Provide the (X, Y) coordinate of the cell's center where the given text is located.  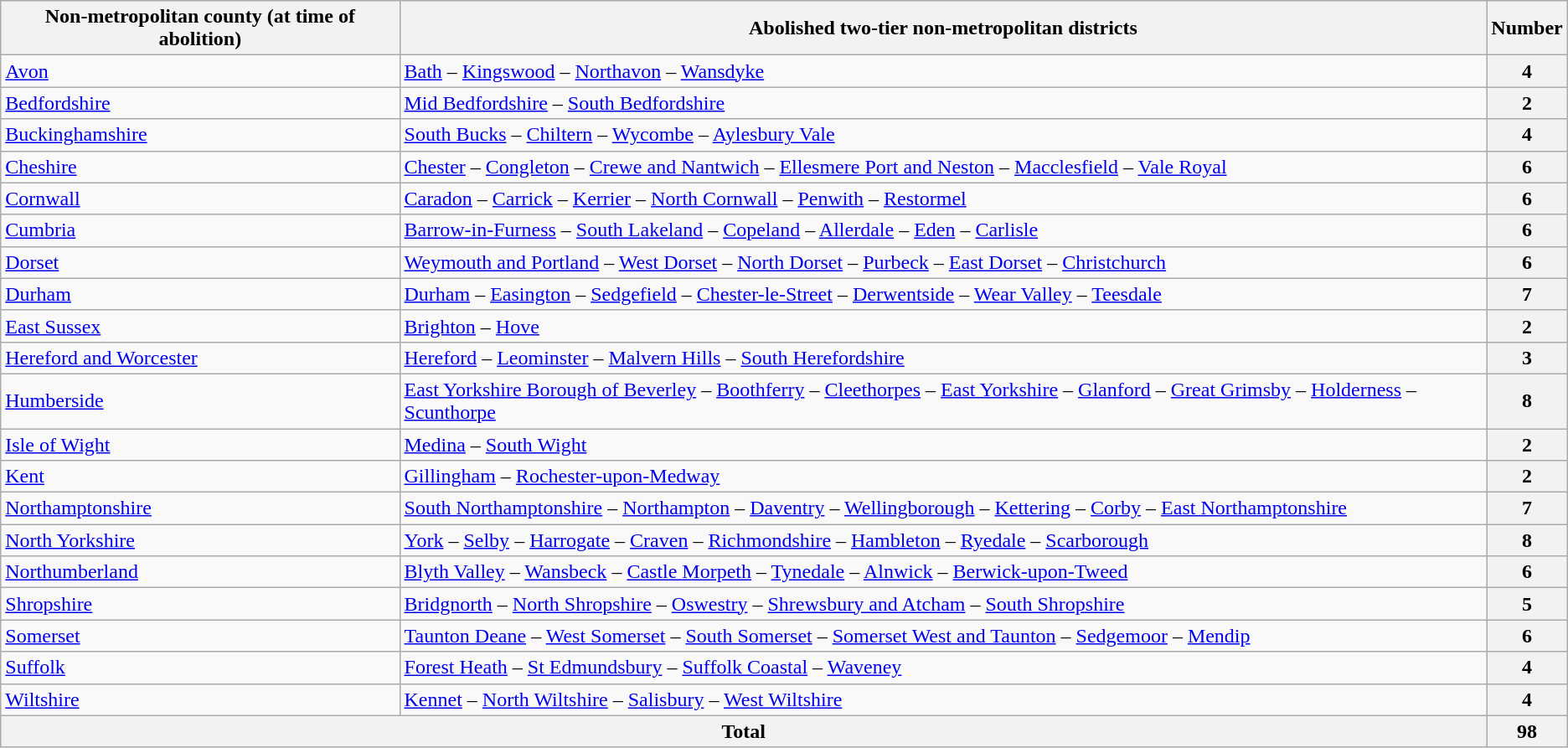
Dorset (200, 262)
Total (744, 731)
Humberside (200, 400)
Somerset (200, 636)
Blyth Valley – Wansbeck – Castle Morpeth – Tynedale – Alnwick – Berwick-upon-Tweed (943, 572)
Forest Heath – St Edmundsbury – Suffolk Coastal – Waveney (943, 668)
Medina – South Wight (943, 445)
East Yorkshire Borough of Beverley – Boothferry – Cleethorpes – East Yorkshire – Glanford – Great Grimsby – Holderness – Scunthorpe (943, 400)
Avon (200, 71)
Gillingham – Rochester-upon-Medway (943, 477)
98 (1527, 731)
Chester – Congleton – Crewe and Nantwich – Ellesmere Port and Neston – Macclesfield – Vale Royal (943, 167)
Cornwall (200, 199)
Wiltshire (200, 699)
Weymouth and Portland – West Dorset – North Dorset – Purbeck – East Dorset – Christchurch (943, 262)
Bridgnorth – North Shropshire – Oswestry – Shrewsbury and Atcham – South Shropshire (943, 604)
Hereford and Worcester (200, 358)
Non-metropolitan county (at time of abolition) (200, 28)
Number (1527, 28)
Bath – Kingswood – Northavon – Wansdyke (943, 71)
Taunton Deane – West Somerset – South Somerset – Somerset West and Taunton – Sedgemoor – Mendip (943, 636)
Buckinghamshire (200, 135)
Hereford – Leominster – Malvern Hills – South Herefordshire (943, 358)
Bedfordshire (200, 103)
Cheshire (200, 167)
Suffolk (200, 668)
York – Selby – Harrogate – Craven – Richmondshire – Hambleton – Ryedale – Scarborough (943, 540)
Abolished two-tier non-metropolitan districts (943, 28)
Mid Bedfordshire – South Bedfordshire (943, 103)
South Bucks – Chiltern – Wycombe – Aylesbury Vale (943, 135)
East Sussex (200, 326)
Brighton – Hove (943, 326)
5 (1527, 604)
Northumberland (200, 572)
Isle of Wight (200, 445)
Shropshire (200, 604)
North Yorkshire (200, 540)
Durham (200, 294)
Cumbria (200, 230)
3 (1527, 358)
South Northamptonshire – Northampton – Daventry – Wellingborough – Kettering – Corby – East Northamptonshire (943, 508)
Caradon – Carrick – Kerrier – North Cornwall – Penwith – Restormel (943, 199)
Kennet – North Wiltshire – Salisbury – West Wiltshire (943, 699)
Northamptonshire (200, 508)
Barrow-in-Furness – South Lakeland – Copeland – Allerdale – Eden – Carlisle (943, 230)
Kent (200, 477)
Durham – Easington – Sedgefield – Chester-le-Street – Derwentside – Wear Valley – Teesdale (943, 294)
